Locate the cell with the specified text and output its (x, y) center coordinate. 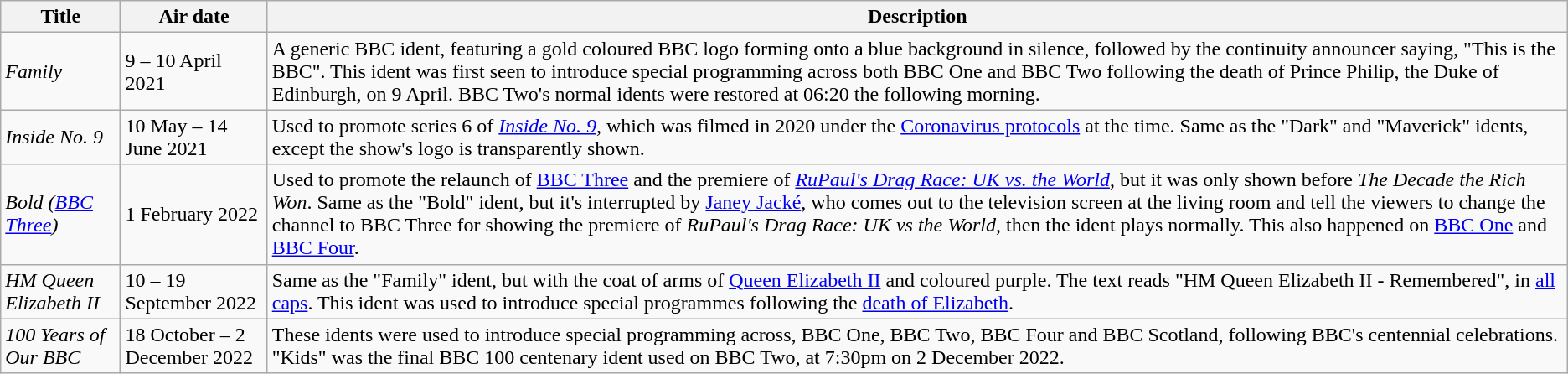
100 Years of Our BBC (60, 345)
Bold (BBC Three) (60, 215)
Description (917, 17)
Inside No. 9 (60, 138)
Family (60, 71)
10 – 19 September 2022 (194, 292)
10 May – 14 June 2021 (194, 138)
Air date (194, 17)
HM Queen Elizabeth II (60, 292)
Title (60, 17)
1 February 2022 (194, 215)
18 October – 2 December 2022 (194, 345)
9 – 10 April 2021 (194, 71)
